Return [X, Y] of the center of cell containing provided text 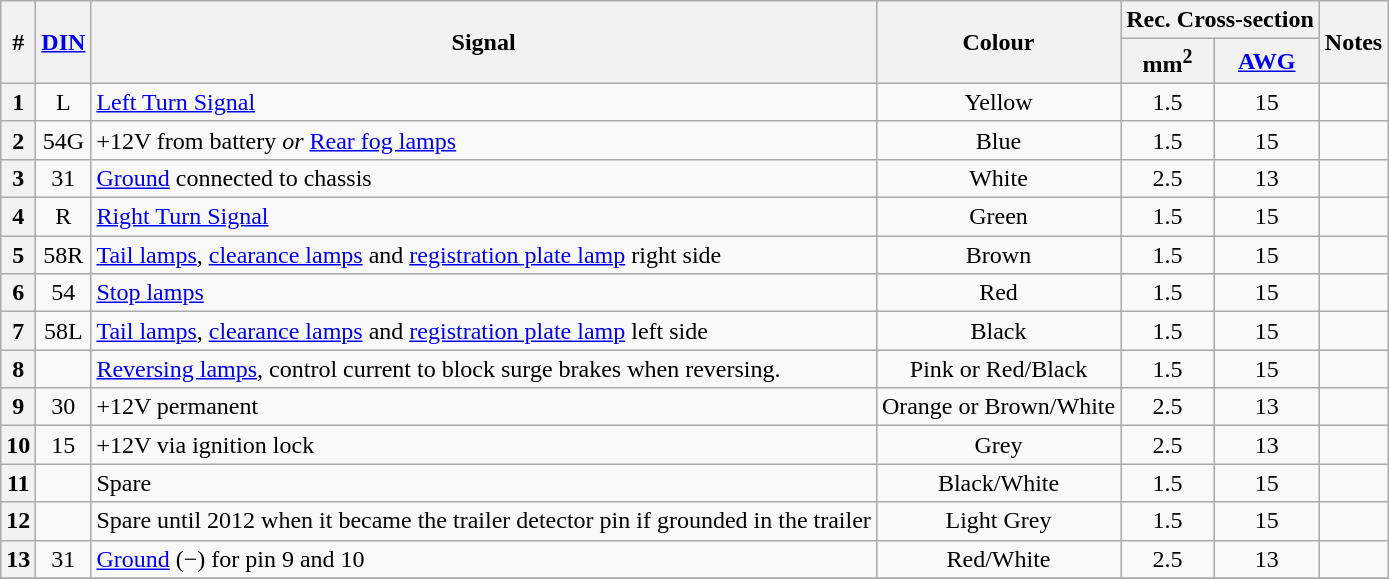
3 [18, 178]
Signal [484, 42]
White [998, 178]
Tail lamps, clearance lamps and registration plate lamp right side [484, 255]
Ground connected to chassis [484, 178]
Ground (−) for pin 9 and 10 [484, 559]
Right Turn Signal [484, 217]
+12V permanent [484, 407]
Spare until 2012 when it became the trailer detector pin if grounded in the trailer [484, 521]
Light Grey [998, 521]
Pink or Red/Black [998, 369]
Brown [998, 255]
Grey [998, 445]
Red [998, 293]
Reversing lamps, control current to block surge brakes when reversing. [484, 369]
AWG [1266, 62]
# [18, 42]
58R [64, 255]
Yellow [998, 102]
Tail lamps, clearance lamps and registration plate lamp left side [484, 331]
mm2 [1168, 62]
R [64, 217]
Orange or Brown/White [998, 407]
54 [64, 293]
Left Turn Signal [484, 102]
30 [64, 407]
58L [64, 331]
Black [998, 331]
9 [18, 407]
4 [18, 217]
1 [18, 102]
Blue [998, 140]
11 [18, 483]
+12V from battery or Rear fog lamps [484, 140]
5 [18, 255]
Rec. Cross-section [1220, 20]
Colour [998, 42]
2 [18, 140]
54G [64, 140]
7 [18, 331]
8 [18, 369]
6 [18, 293]
Red/White [998, 559]
+12V via ignition lock [484, 445]
10 [18, 445]
12 [18, 521]
Spare [484, 483]
Green [998, 217]
Stop lamps [484, 293]
DIN [64, 42]
Black/White [998, 483]
Notes [1353, 42]
L [64, 102]
